For the text-containing cell, return its midpoint in (X, Y) coordinate format. 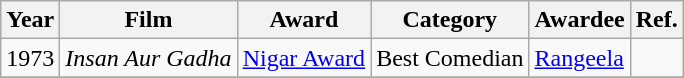
Film (148, 20)
Awardee (580, 20)
Nigar Award (304, 58)
Award (304, 20)
Insan Aur Gadha (148, 58)
Year (30, 20)
Ref. (656, 20)
1973 (30, 58)
Best Comedian (450, 58)
Rangeela (580, 58)
Category (450, 20)
